Capture the cell that displays the provided text and extract its [x, y] central coordinate. 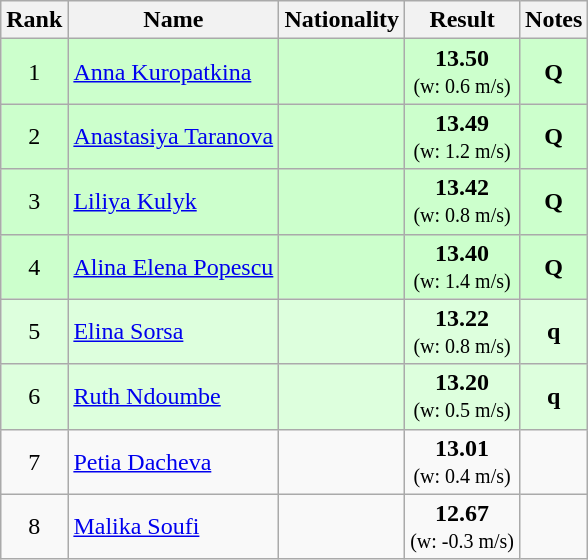
Name [174, 20]
1 [34, 72]
6 [34, 396]
5 [34, 332]
Notes [554, 20]
Ruth Ndoumbe [174, 396]
Liliya Kulyk [174, 202]
13.01(w: 0.4 m/s) [462, 462]
12.67(w: -0.3 m/s) [462, 526]
7 [34, 462]
Anastasiya Taranova [174, 136]
3 [34, 202]
Alina Elena Popescu [174, 266]
13.50(w: 0.6 m/s) [462, 72]
13.22(w: 0.8 m/s) [462, 332]
Nationality [342, 20]
4 [34, 266]
Result [462, 20]
Anna Kuropatkina [174, 72]
2 [34, 136]
Petia Dacheva [174, 462]
Malika Soufi [174, 526]
8 [34, 526]
13.40(w: 1.4 m/s) [462, 266]
Rank [34, 20]
13.20(w: 0.5 m/s) [462, 396]
13.49(w: 1.2 m/s) [462, 136]
Elina Sorsa [174, 332]
13.42(w: 0.8 m/s) [462, 202]
